Detect which cell encompasses the target text, then output its [x, y] center coordinate. 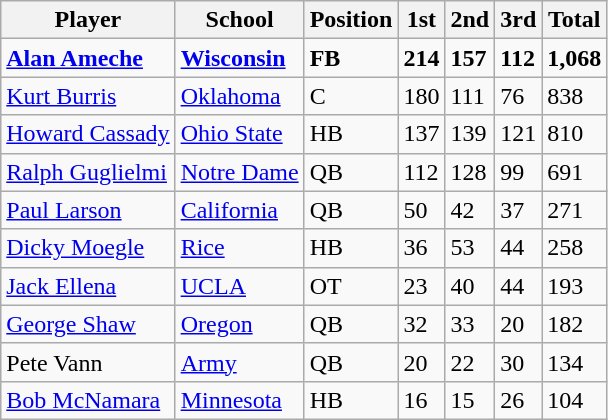
Player [88, 20]
FB [351, 58]
Notre Dame [240, 172]
111 [470, 96]
139 [470, 134]
Kurt Burris [88, 96]
180 [422, 96]
Alan Ameche [88, 58]
838 [574, 96]
32 [422, 324]
15 [470, 400]
Army [240, 362]
30 [518, 362]
School [240, 20]
33 [470, 324]
Ralph Guglielmi [88, 172]
Total [574, 20]
76 [518, 96]
UCLA [240, 286]
137 [422, 134]
Oklahoma [240, 96]
99 [518, 172]
691 [574, 172]
50 [422, 210]
271 [574, 210]
16 [422, 400]
Position [351, 20]
3rd [518, 20]
42 [470, 210]
Dicky Moegle [88, 248]
Ohio State [240, 134]
1st [422, 20]
36 [422, 248]
104 [574, 400]
128 [470, 172]
C [351, 96]
214 [422, 58]
134 [574, 362]
157 [470, 58]
26 [518, 400]
Jack Ellena [88, 286]
121 [518, 134]
2nd [470, 20]
22 [470, 362]
Oregon [240, 324]
182 [574, 324]
Howard Cassady [88, 134]
California [240, 210]
George Shaw [88, 324]
Paul Larson [88, 210]
Minnesota [240, 400]
Pete Vann [88, 362]
1,068 [574, 58]
Bob McNamara [88, 400]
258 [574, 248]
Rice [240, 248]
37 [518, 210]
Wisconsin [240, 58]
810 [574, 134]
23 [422, 286]
OT [351, 286]
40 [470, 286]
193 [574, 286]
53 [470, 248]
